Detect which cell encompasses the target text, then output its [x, y] center coordinate. 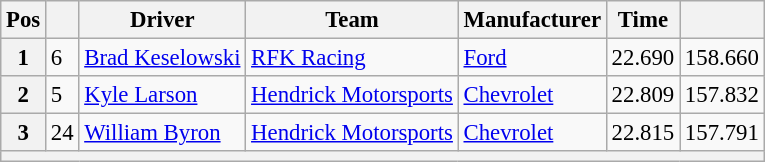
Manufacturer [532, 20]
Brad Keselowski [162, 58]
157.791 [722, 133]
Team [352, 20]
22.815 [642, 133]
22.809 [642, 95]
158.660 [722, 58]
William Byron [162, 133]
RFK Racing [352, 58]
3 [24, 133]
24 [62, 133]
Kyle Larson [162, 95]
6 [62, 58]
157.832 [722, 95]
Pos [24, 20]
Ford [532, 58]
22.690 [642, 58]
2 [24, 95]
Driver [162, 20]
5 [62, 95]
1 [24, 58]
Time [642, 20]
